Return (X, Y) of the center of cell containing provided text 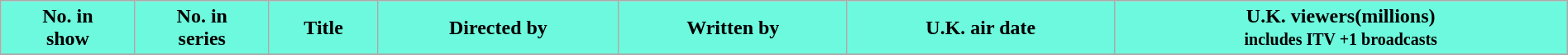
Directed by (498, 28)
U.K. viewers(millions)includes ITV +1 broadcasts (1341, 28)
U.K. air date (981, 28)
Title (323, 28)
No. inseries (202, 28)
Written by (733, 28)
No. inshow (68, 28)
